Capture the cell that displays the provided text and extract its [X, Y] central coordinate. 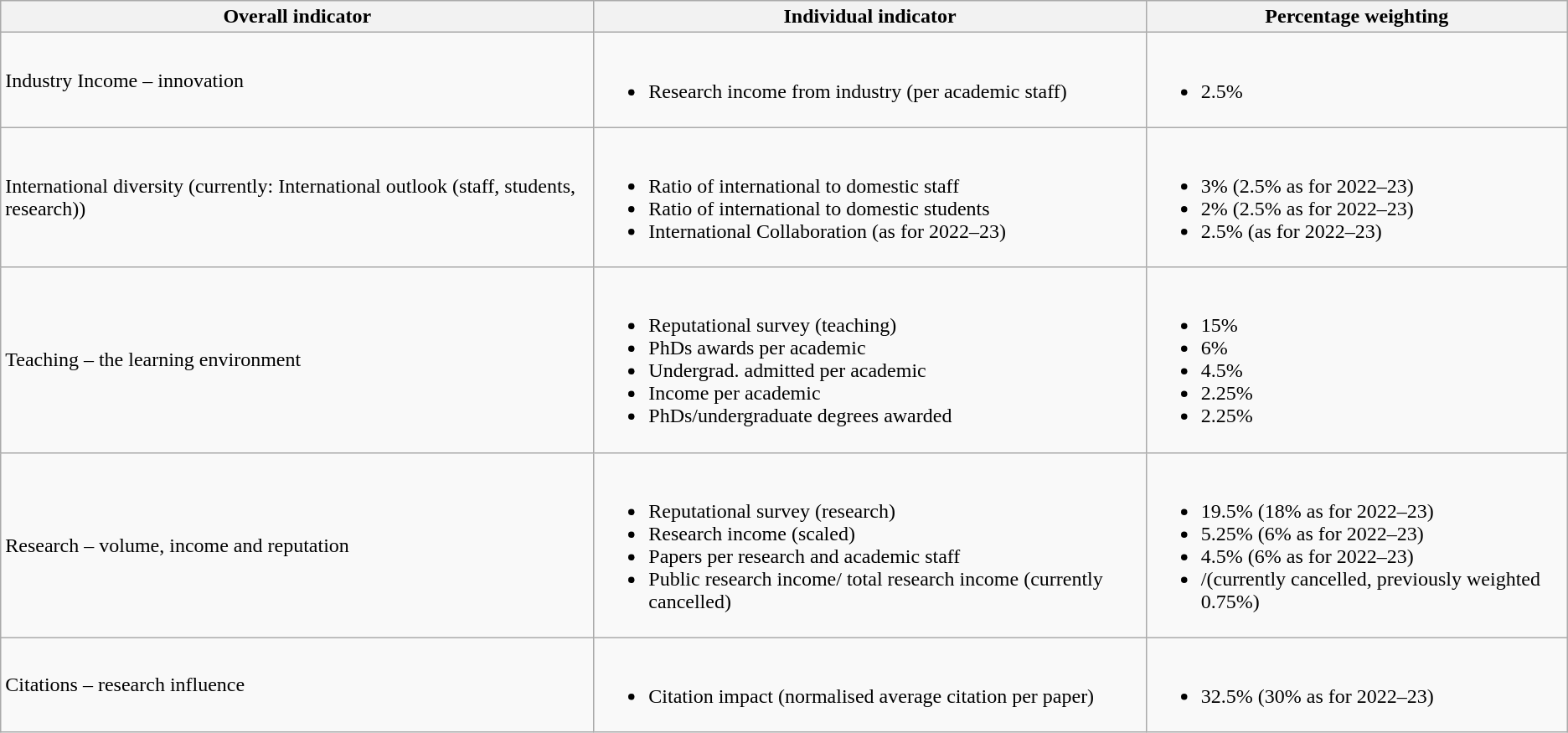
Research – volume, income and reputation [297, 545]
Percentage weighting [1357, 17]
Reputational survey (teaching)PhDs awards per academicUndergrad. admitted per academicIncome per academicPhDs/undergraduate degrees awarded [869, 360]
19.5% (18% as for 2022–23)5.25% (6% as for 2022–23)4.5% (6% as for 2022–23)/(currently cancelled, previously weighted 0.75%) [1357, 545]
Industry Income – innovation [297, 80]
Teaching – the learning environment [297, 360]
Research income from industry (per academic staff) [869, 80]
2.5% [1357, 80]
15%6%4.5%2.25%2.25% [1357, 360]
Individual indicator [869, 17]
3% (2.5% as for 2022–23)2% (2.5% as for 2022–23)2.5% (as for 2022–23) [1357, 198]
32.5% (30% as for 2022–23) [1357, 685]
International diversity (currently: International outlook (staff, students, research)) [297, 198]
Citations – research influence [297, 685]
Ratio of international to domestic staffRatio of international to domestic studentsInternational Collaboration (as for 2022–23) [869, 198]
Overall indicator [297, 17]
Citation impact (normalised average citation per paper) [869, 685]
